Output the [x, y] coordinate of the center of the cell containing the given text.  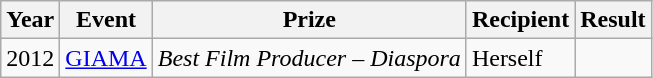
Herself [520, 58]
Event [106, 20]
2012 [30, 58]
GIAMA [106, 58]
Best Film Producer – Diaspora [309, 58]
Year [30, 20]
Prize [309, 20]
Recipient [520, 20]
Result [613, 20]
